Return (x, y) of the center of cell containing provided text 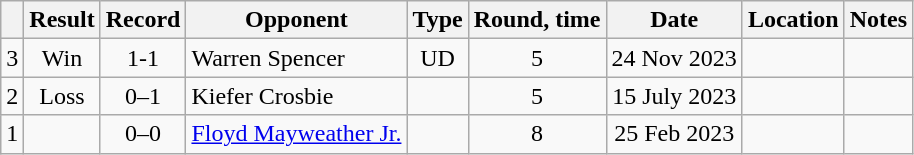
Location (793, 20)
24 Nov 2023 (674, 58)
Loss (62, 96)
2 (12, 96)
Notes (878, 20)
Type (438, 20)
Result (62, 20)
Win (62, 58)
Kiefer Crosbie (296, 96)
8 (537, 134)
15 July 2023 (674, 96)
0–1 (143, 96)
1 (12, 134)
0–0 (143, 134)
Round, time (537, 20)
1-1 (143, 58)
Floyd Mayweather Jr. (296, 134)
25 Feb 2023 (674, 134)
3 (12, 58)
UD (438, 58)
Opponent (296, 20)
Record (143, 20)
Warren Spencer (296, 58)
Date (674, 20)
